Determine the (X, Y) coordinate at the center of the cell enclosing the given text.  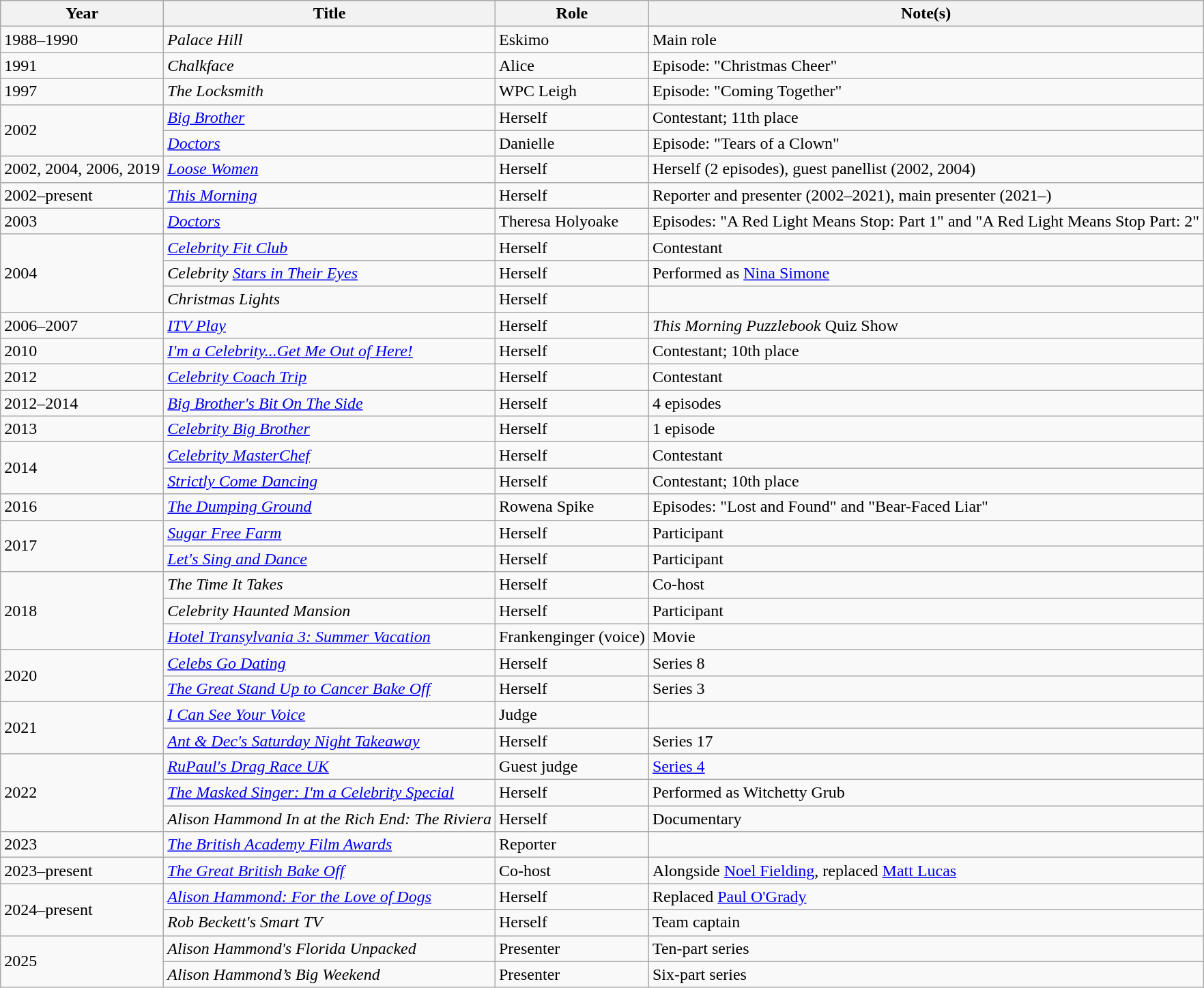
Celebrity Big Brother (330, 429)
This Morning Puzzlebook Quiz Show (926, 325)
Celebrity Stars in Their Eyes (330, 273)
Documentary (926, 819)
RuPaul's Drag Race UK (330, 767)
Alison Hammond’s Big Weekend (330, 974)
Let's Sing and Dance (330, 559)
Reporter and presenter (2002–2021), main presenter (2021–) (926, 195)
Series 17 (926, 740)
Sugar Free Farm (330, 533)
Episodes: "Lost and Found" and "Bear-Faced Liar" (926, 507)
ITV Play (330, 325)
Alice (572, 66)
Celebs Go Dating (330, 663)
Alongside Noel Fielding, replaced Matt Lucas (926, 871)
4 episodes (926, 403)
Year (82, 14)
2021 (82, 727)
2022 (82, 793)
Alison Hammond In at the Rich End: The Riviera (330, 819)
Alison Hammond: For the Love of Dogs (330, 897)
2013 (82, 429)
Celebrity MasterChef (330, 455)
Reporter (572, 845)
The Time It Takes (330, 585)
2003 (82, 221)
Chalkface (330, 66)
Note(s) (926, 14)
The Great British Bake Off (330, 871)
Danielle (572, 143)
2002, 2004, 2006, 2019 (82, 169)
Celebrity Haunted Mansion (330, 611)
Rowena Spike (572, 507)
The Locksmith (330, 91)
Theresa Holyoake (572, 221)
Performed as Witchetty Grub (926, 793)
Strictly Come Dancing (330, 481)
Contestant; 11th place (926, 117)
Replaced Paul O'Grady (926, 897)
Celebrity Coach Trip (330, 377)
1991 (82, 66)
Judge (572, 714)
2024–present (82, 910)
2010 (82, 351)
Big Brother's Bit On The Side (330, 403)
The Great Stand Up to Cancer Bake Off (330, 688)
Hotel Transylvania 3: Summer Vacation (330, 637)
Ant & Dec's Saturday Night Takeaway (330, 740)
2020 (82, 675)
Celebrity Fit Club (330, 247)
2004 (82, 273)
I Can See Your Voice (330, 714)
Team captain (926, 922)
This Morning (330, 195)
The British Academy Film Awards (330, 845)
Series 3 (926, 688)
Eskimo (572, 40)
Performed as Nina Simone (926, 273)
Christmas Lights (330, 299)
Episodes: "A Red Light Means Stop: Part 1" and "A Red Light Means Stop Part: 2" (926, 221)
Series 4 (926, 767)
2017 (82, 546)
Episode: "Christmas Cheer" (926, 66)
2014 (82, 468)
Herself (2 episodes), guest panellist (2002, 2004) (926, 169)
1988–1990 (82, 40)
The Masked Singer: I'm a Celebrity Special (330, 793)
Rob Beckett's Smart TV (330, 922)
The Dumping Ground (330, 507)
Episode: "Coming Together" (926, 91)
WPC Leigh (572, 91)
2018 (82, 611)
Loose Women (330, 169)
Episode: "Tears of a Clown" (926, 143)
2023 (82, 845)
1997 (82, 91)
2006–2007 (82, 325)
2012–2014 (82, 403)
Guest judge (572, 767)
2002–present (82, 195)
Palace Hill (330, 40)
Main role (926, 40)
2023–present (82, 871)
Ten-part series (926, 948)
Series 8 (926, 663)
Role (572, 14)
Frankenginger (voice) (572, 637)
Movie (926, 637)
1 episode (926, 429)
I'm a Celebrity...Get Me Out of Here! (330, 351)
2025 (82, 961)
Six-part series (926, 974)
Big Brother (330, 117)
Alison Hammond's Florida Unpacked (330, 948)
2012 (82, 377)
2016 (82, 507)
2002 (82, 130)
Title (330, 14)
